Return [X, Y] of the center of cell containing provided text 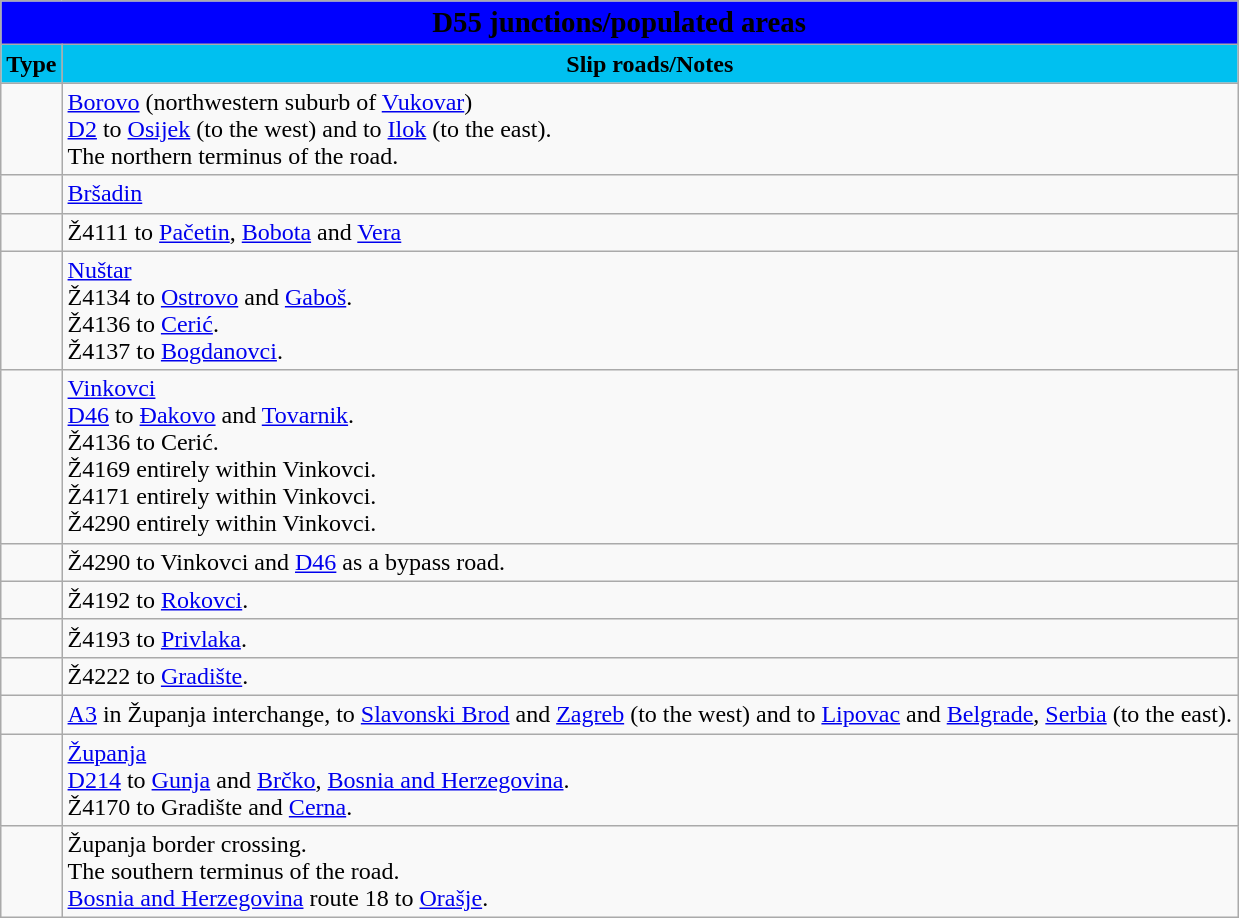
Županja border crossing.The southern terminus of the road. Bosnia and Herzegovina route 18 to Orašje. [650, 872]
Županja D214 to Gunja and Brčko, Bosnia and Herzegovina.Ž4170 to Gradište and Cerna. [650, 780]
Ž4111 to Pačetin, Bobota and Vera [650, 232]
Bršadin [650, 194]
D55 junctions/populated areas [620, 23]
Ž4290 to Vinkovci and D46 as a bypass road. [650, 562]
Ž4192 to Rokovci. [650, 600]
A3 in Županja interchange, to Slavonski Brod and Zagreb (to the west) and to Lipovac and Belgrade, Serbia (to the east). [650, 714]
Borovo (northwestern suburb of Vukovar) D2 to Osijek (to the west) and to Ilok (to the east).The northern terminus of the road. [650, 129]
Vinkovci D46 to Đakovo and Tovarnik.Ž4136 to Cerić.Ž4169 entirely within Vinkovci.Ž4171 entirely within Vinkovci.Ž4290 entirely within Vinkovci. [650, 456]
Type [32, 64]
Ž4222 to Gradište. [650, 676]
Slip roads/Notes [650, 64]
Ž4193 to Privlaka. [650, 638]
NuštarŽ4134 to Ostrovo and Gaboš.Ž4136 to Cerić.Ž4137 to Bogdanovci. [650, 310]
